Output the (X, Y) coordinate of the center of the cell containing the given text.  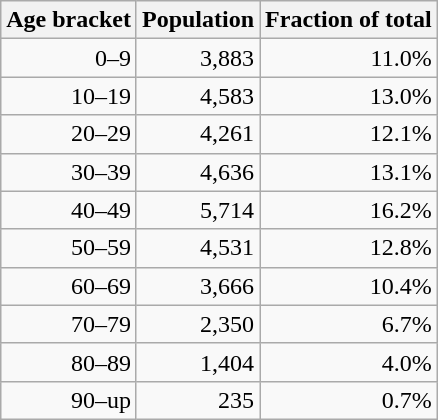
40–49 (69, 210)
90–up (69, 400)
30–39 (69, 172)
12.8% (349, 248)
1,404 (198, 362)
4,261 (198, 134)
11.0% (349, 58)
12.1% (349, 134)
20–29 (69, 134)
13.0% (349, 96)
Population (198, 20)
50–59 (69, 248)
3,883 (198, 58)
10.4% (349, 286)
Age bracket (69, 20)
4.0% (349, 362)
235 (198, 400)
2,350 (198, 324)
0.7% (349, 400)
4,636 (198, 172)
60–69 (69, 286)
4,583 (198, 96)
70–79 (69, 324)
80–89 (69, 362)
4,531 (198, 248)
Fraction of total (349, 20)
16.2% (349, 210)
6.7% (349, 324)
10–19 (69, 96)
0–9 (69, 58)
3,666 (198, 286)
13.1% (349, 172)
5,714 (198, 210)
